Return (X, Y) of the center of cell containing provided text 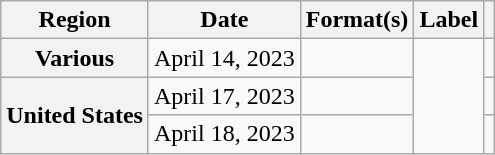
Format(s) (357, 20)
April 17, 2023 (224, 96)
Various (75, 58)
April 18, 2023 (224, 134)
April 14, 2023 (224, 58)
Date (224, 20)
Label (449, 20)
Region (75, 20)
United States (75, 115)
